Locate the cell with the specified text and output its [X, Y] center coordinate. 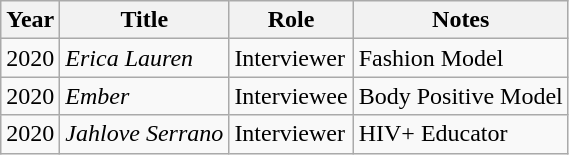
Notes [460, 20]
Fashion Model [460, 58]
Ember [144, 96]
Body Positive Model [460, 96]
Title [144, 20]
Year [30, 20]
Jahlove Serrano [144, 134]
Erica Lauren [144, 58]
HIV+ Educator [460, 134]
Interviewee [291, 96]
Role [291, 20]
